Extract the (x, y) coordinate from the center of the cell holding the provided text.  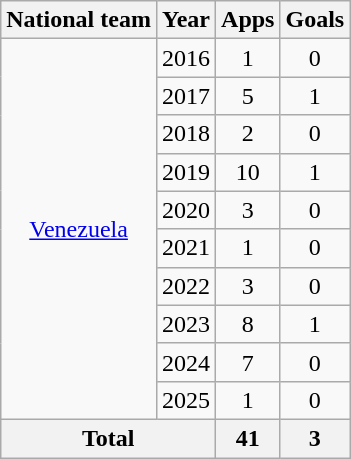
2022 (186, 286)
2 (248, 134)
8 (248, 324)
2017 (186, 96)
Total (108, 438)
Year (186, 20)
5 (248, 96)
2024 (186, 362)
2018 (186, 134)
National team (79, 20)
10 (248, 172)
2019 (186, 172)
2021 (186, 248)
Venezuela (79, 230)
2016 (186, 58)
Apps (248, 20)
Goals (315, 20)
41 (248, 438)
2023 (186, 324)
2025 (186, 400)
2020 (186, 210)
7 (248, 362)
